Capture the cell that displays the provided text and extract its [X, Y] central coordinate. 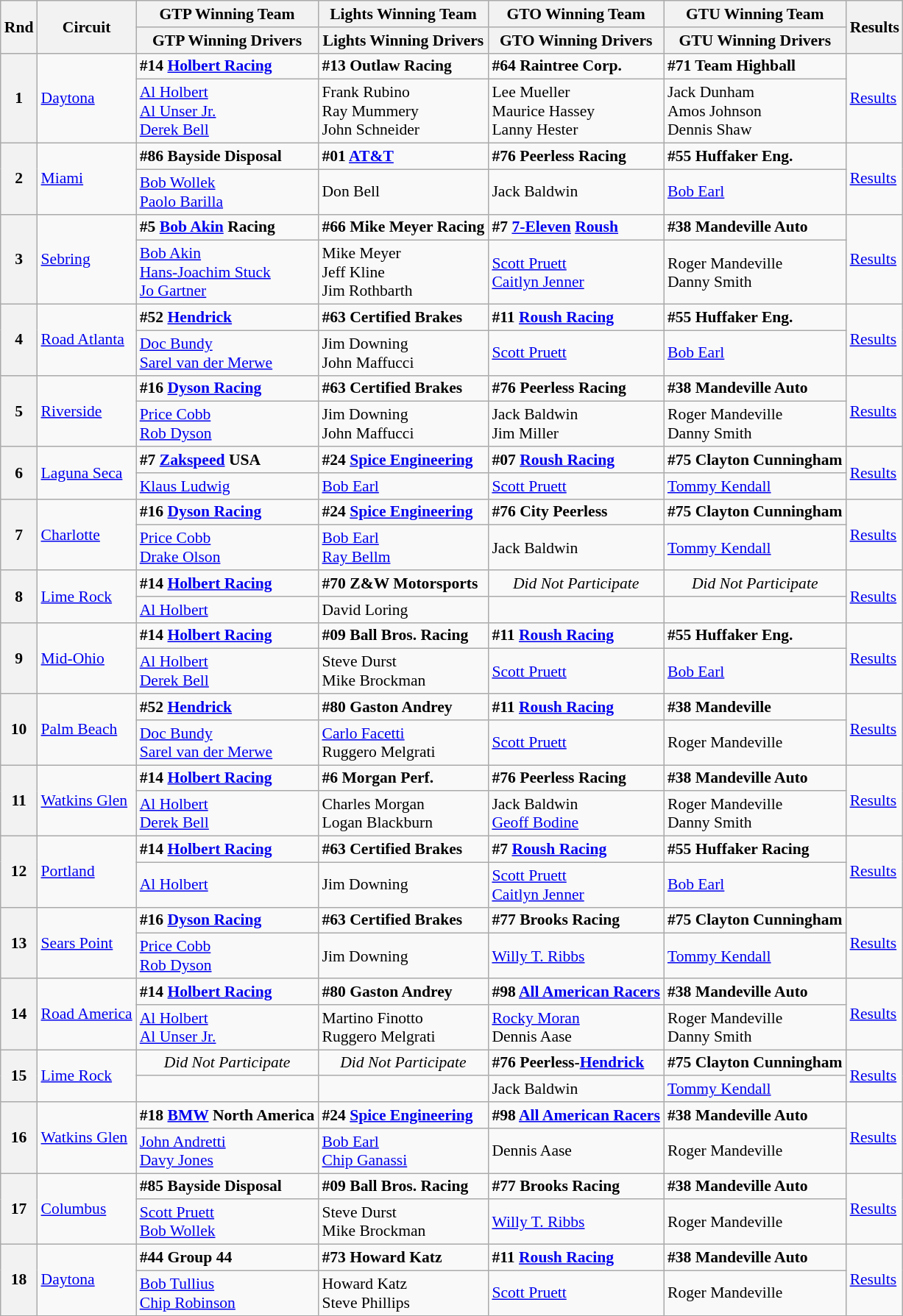
5 [19, 410]
GTP Winning Drivers [227, 40]
Road Atlanta [86, 340]
#13 Outlaw Racing [403, 66]
#18 BMW North America [227, 1115]
Sebring [86, 259]
2 [19, 179]
Carlo Facetti Ruggero Melgrati [403, 743]
Howard Katz Steve Phillips [403, 1293]
#44 Group 44 [227, 1258]
#5 Bob Akin Racing [227, 227]
Laguna Seca [86, 472]
GTU Winning Team [755, 14]
16 [19, 1137]
Columbus [86, 1209]
Bob Earl Ray Bellm [403, 547]
Lights Winning Team [403, 14]
#38 Mandeville [755, 707]
10 [19, 730]
Lee Mueller Maurice Hassey Lanny Hester [576, 112]
Mike Meyer Jeff Kline Jim Rothbarth [403, 272]
9 [19, 658]
Mid-Ohio [86, 658]
Jack Baldwin Jim Miller [576, 424]
Bob Wollek Paolo Barilla [227, 191]
#64 Raintree Corp. [576, 66]
1 [19, 98]
14 [19, 1014]
#7 Zakspeed USA [227, 460]
3 [19, 259]
#01 AT&T [403, 157]
GTU Winning Drivers [755, 40]
Jack Dunham Amos Johnson Dennis Shaw [755, 112]
4 [19, 340]
Bob Earl Chip Ganassi [403, 1150]
12 [19, 872]
Road America [86, 1014]
Frank Rubino Ray Mummery John Schneider [403, 112]
Dennis Aase [576, 1150]
Portland [86, 872]
17 [19, 1209]
#6 Morgan Perf. [403, 778]
#73 Howard Katz [403, 1258]
15 [19, 1075]
#70 Z&W Motorsports [403, 583]
#7 Roush Racing [576, 850]
Lights Winning Drivers [403, 40]
18 [19, 1280]
Don Bell [403, 191]
Circuit [86, 26]
#7 7-Eleven Roush [576, 227]
Riverside [86, 410]
Charlotte [86, 534]
Bob Akin Hans-Joachim Stuck Jo Gartner [227, 272]
Bob Tullius Chip Robinson [227, 1293]
GTP Winning Team [227, 14]
Palm Beach [86, 730]
Miami [86, 179]
#55 Huffaker Racing [755, 850]
Charles Morgan Logan Blackburn [403, 814]
11 [19, 800]
GTO Winning Team [576, 14]
Al Holbert Al Unser Jr. [227, 1027]
#66 Mike Meyer Racing [403, 227]
Jack Baldwin Geoff Bodine [576, 814]
Scott Pruett Bob Wollek [227, 1223]
13 [19, 943]
#76 Peerless-Hendrick [576, 1063]
Martino Finotto Ruggero Melgrati [403, 1027]
Rnd [19, 26]
Price Cobb Drake Olson [227, 547]
#76 City Peerless [576, 512]
Rocky Moran Dennis Aase [576, 1027]
GTO Winning Drivers [576, 40]
Klaus Ludwig [227, 486]
6 [19, 472]
John Andretti Davy Jones [227, 1150]
#85 Bayside Disposal [227, 1187]
8 [19, 596]
David Loring [403, 610]
7 [19, 534]
#86 Bayside Disposal [227, 157]
#71 Team Highball [755, 66]
#07 Roush Racing [576, 460]
Sears Point [86, 943]
Al Holbert Al Unser Jr. Derek Bell [227, 112]
